Identify which cell holds the provided text, then report its (x, y) central coordinate. 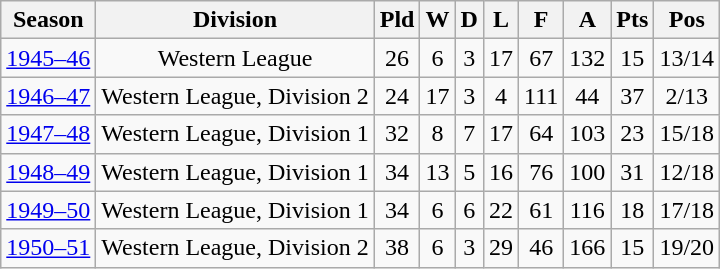
26 (397, 58)
Pos (687, 20)
Pld (397, 20)
F (540, 20)
1948–49 (48, 172)
38 (397, 248)
166 (588, 248)
4 (500, 96)
W (438, 20)
111 (540, 96)
16 (500, 172)
Season (48, 20)
64 (540, 134)
132 (588, 58)
A (588, 20)
17/18 (687, 210)
37 (632, 96)
12/18 (687, 172)
23 (632, 134)
Division (235, 20)
2/13 (687, 96)
100 (588, 172)
103 (588, 134)
1945–46 (48, 58)
8 (438, 134)
31 (632, 172)
18 (632, 210)
46 (540, 248)
67 (540, 58)
1946–47 (48, 96)
76 (540, 172)
Western League (235, 58)
L (500, 20)
15/18 (687, 134)
44 (588, 96)
D (469, 20)
7 (469, 134)
1949–50 (48, 210)
5 (469, 172)
19/20 (687, 248)
13 (438, 172)
32 (397, 134)
1950–51 (48, 248)
24 (397, 96)
13/14 (687, 58)
1947–48 (48, 134)
22 (500, 210)
116 (588, 210)
Pts (632, 20)
61 (540, 210)
29 (500, 248)
